Return the (X, Y) coordinate for the center point of the cell that contains the specified text.  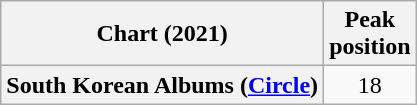
18 (370, 85)
South Korean Albums (Circle) (162, 85)
Chart (2021) (162, 34)
Peakposition (370, 34)
